Find where the given text appears and provide that cell's center as (x, y) coordinate. 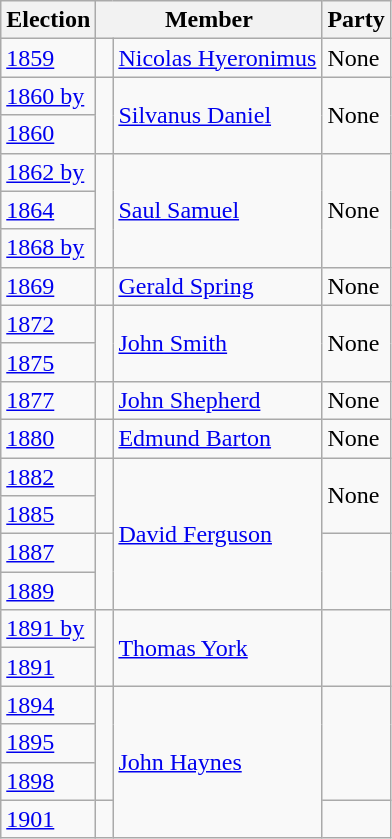
1891 by (48, 629)
1880 (48, 438)
1872 (48, 324)
1869 (48, 286)
1891 (48, 667)
Nicolas Hyeronimus (218, 58)
John Haynes (218, 762)
Edmund Barton (218, 438)
Silvanus Daniel (218, 115)
David Ferguson (218, 534)
Saul Samuel (218, 210)
Party (356, 20)
1868 by (48, 248)
John Shepherd (218, 400)
John Smith (218, 343)
1877 (48, 400)
1889 (48, 591)
1864 (48, 210)
1885 (48, 515)
1875 (48, 362)
1901 (48, 819)
Election (48, 20)
Gerald Spring (218, 286)
1862 by (48, 172)
1860 by (48, 96)
1895 (48, 743)
1859 (48, 58)
1898 (48, 781)
1860 (48, 134)
Member (209, 20)
1887 (48, 553)
1894 (48, 705)
Thomas York (218, 648)
1882 (48, 477)
